From the cell containing the given text, extract its center point as [X, Y] coordinate. 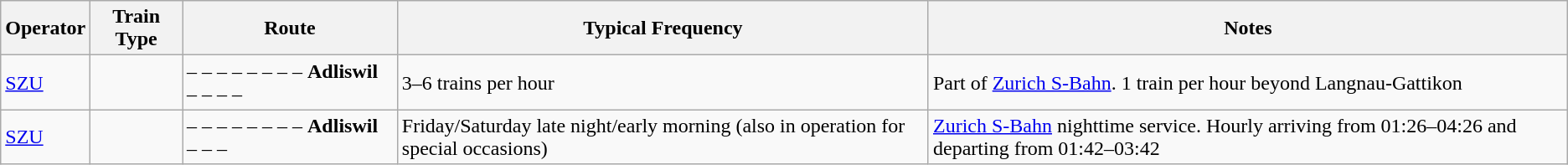
Train Type [137, 28]
Route [290, 28]
Typical Frequency [663, 28]
Operator [45, 28]
Notes [1248, 28]
Part of Zurich S-Bahn. 1 train per hour beyond Langnau-Gattikon [1248, 82]
Zurich S-Bahn nighttime service. Hourly arriving from 01:26–04:26 and departing from 01:42–03:42 [1248, 137]
Friday/Saturday late night/early morning (also in operation for special occasions) [663, 137]
– – – – – – – – Adliswil – – – [290, 137]
– – – – – – – – Adliswil – – – – [290, 82]
3–6 trains per hour [663, 82]
